Find where the given text appears and provide that cell's center as [X, Y] coordinate. 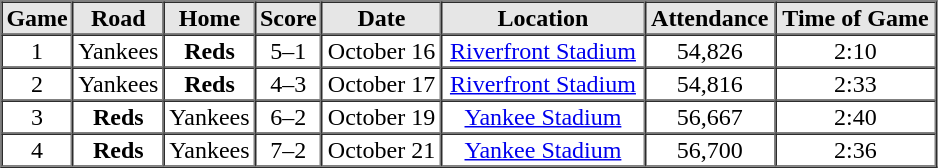
2 [38, 84]
October 19 [382, 116]
Game [38, 18]
7–2 [288, 150]
56,700 [709, 150]
2:40 [856, 116]
56,667 [709, 116]
Road [118, 18]
Home [210, 18]
Date [382, 18]
2:36 [856, 150]
October 16 [382, 50]
Time of Game [856, 18]
October 21 [382, 150]
4 [38, 150]
Attendance [709, 18]
2:10 [856, 50]
6–2 [288, 116]
4–3 [288, 84]
1 [38, 50]
October 17 [382, 84]
54,826 [709, 50]
Location [542, 18]
3 [38, 116]
Score [288, 18]
5–1 [288, 50]
2:33 [856, 84]
54,816 [709, 84]
